Return (x, y) of the center of cell containing provided text 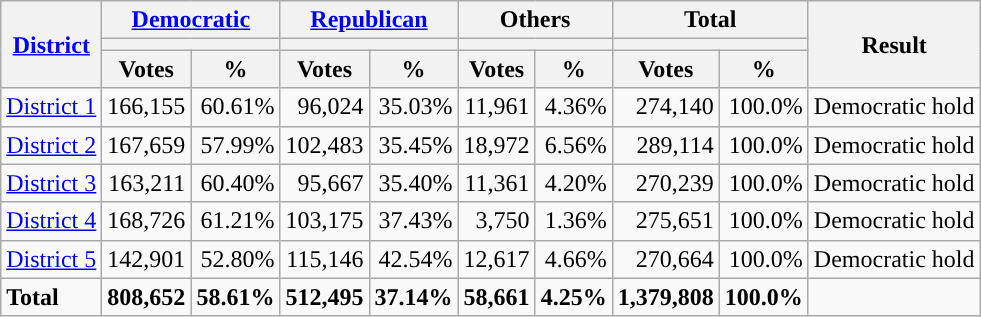
35.03% (414, 107)
6.56% (574, 145)
96,024 (324, 107)
163,211 (146, 183)
42.54% (414, 259)
166,155 (146, 107)
167,659 (146, 145)
District 4 (52, 221)
61.21% (236, 221)
60.40% (236, 183)
12,617 (496, 259)
District (52, 44)
52.80% (236, 259)
57.99% (236, 145)
142,901 (146, 259)
Result (894, 44)
103,175 (324, 221)
168,726 (146, 221)
4.36% (574, 107)
11,961 (496, 107)
Democratic (191, 20)
37.14% (414, 297)
115,146 (324, 259)
1.36% (574, 221)
35.40% (414, 183)
11,361 (496, 183)
4.25% (574, 297)
512,495 (324, 297)
270,239 (666, 183)
4.66% (574, 259)
District 2 (52, 145)
58.61% (236, 297)
270,664 (666, 259)
808,652 (146, 297)
18,972 (496, 145)
Others (535, 20)
District 3 (52, 183)
3,750 (496, 221)
District 5 (52, 259)
58,661 (496, 297)
4.20% (574, 183)
102,483 (324, 145)
District 1 (52, 107)
37.43% (414, 221)
274,140 (666, 107)
289,114 (666, 145)
Republican (369, 20)
275,651 (666, 221)
60.61% (236, 107)
35.45% (414, 145)
95,667 (324, 183)
1,379,808 (666, 297)
